Capture the cell that displays the provided text and extract its (x, y) central coordinate. 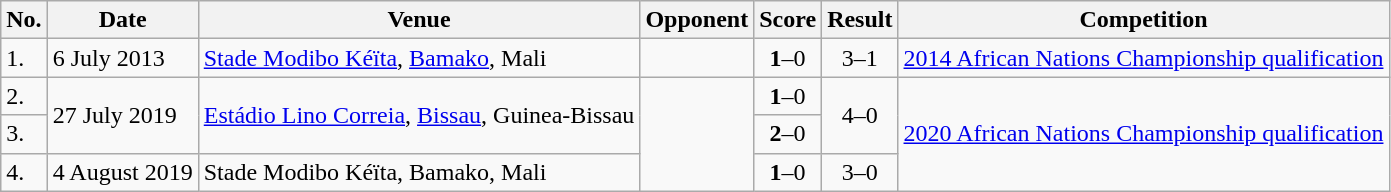
6 July 2013 (122, 58)
3–1 (860, 58)
1. (24, 58)
Competition (1144, 20)
Venue (419, 20)
Date (122, 20)
Result (860, 20)
4. (24, 172)
2020 African Nations Championship qualification (1144, 134)
No. (24, 20)
2014 African Nations Championship qualification (1144, 58)
Opponent (697, 20)
3. (24, 134)
4 August 2019 (122, 172)
Score (788, 20)
2–0 (788, 134)
27 July 2019 (122, 115)
Estádio Lino Correia, Bissau, Guinea-Bissau (419, 115)
2. (24, 96)
3–0 (860, 172)
4–0 (860, 115)
